Return [x, y] of the center of cell containing provided text 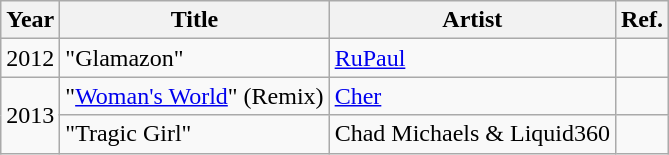
"Glamazon" [194, 58]
Title [194, 20]
Chad Michaels & Liquid360 [472, 134]
"Woman's World" (Remix) [194, 96]
Year [30, 20]
2013 [30, 115]
"Tragic Girl" [194, 134]
RuPaul [472, 58]
Artist [472, 20]
Ref. [642, 20]
Cher [472, 96]
2012 [30, 58]
